Extract the (X, Y) coordinate from the center of the cell holding the provided text.  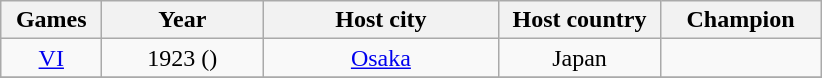
Champion (740, 20)
Year (182, 20)
Games (52, 20)
Japan (580, 58)
Osaka (381, 58)
VI (52, 58)
Host country (580, 20)
1923 () (182, 58)
Host city (381, 20)
